Determine the (x, y) coordinate at the center of the cell enclosing the given text.  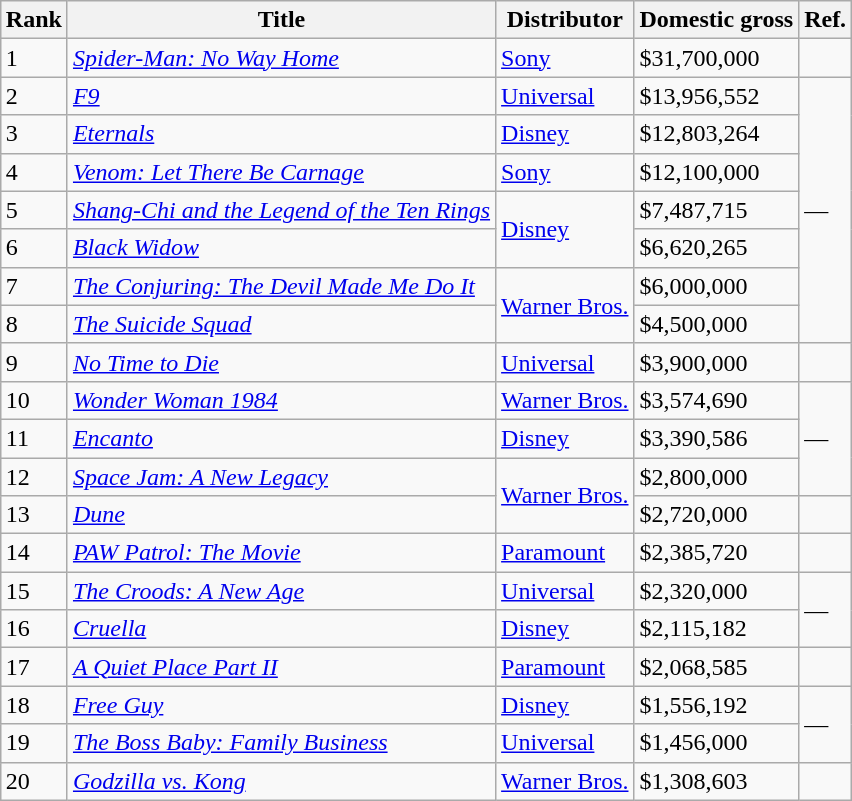
$3,900,000 (716, 362)
Spider-Man: No Way Home (281, 58)
Free Guy (281, 705)
The Conjuring: The Devil Made Me Do It (281, 286)
The Croods: A New Age (281, 591)
$1,456,000 (716, 743)
$2,068,585 (716, 667)
$2,115,182 (716, 629)
$1,556,192 (716, 705)
$12,100,000 (716, 172)
$6,000,000 (716, 286)
14 (34, 553)
Eternals (281, 134)
$6,620,265 (716, 248)
17 (34, 667)
2 (34, 96)
1 (34, 58)
11 (34, 438)
16 (34, 629)
No Time to Die (281, 362)
12 (34, 477)
A Quiet Place Part II (281, 667)
Rank (34, 20)
7 (34, 286)
$3,574,690 (716, 400)
$31,700,000 (716, 58)
$12,803,264 (716, 134)
Domestic gross (716, 20)
Ref. (826, 20)
The Suicide Squad (281, 324)
18 (34, 705)
19 (34, 743)
$2,385,720 (716, 553)
PAW Patrol: The Movie (281, 553)
10 (34, 400)
Black Widow (281, 248)
$2,320,000 (716, 591)
Space Jam: A New Legacy (281, 477)
9 (34, 362)
13 (34, 515)
15 (34, 591)
4 (34, 172)
Dune (281, 515)
Godzilla vs. Kong (281, 781)
Title (281, 20)
$4,500,000 (716, 324)
$2,720,000 (716, 515)
The Boss Baby: Family Business (281, 743)
$7,487,715 (716, 210)
Encanto (281, 438)
8 (34, 324)
Distributor (565, 20)
Venom: Let There Be Carnage (281, 172)
$13,956,552 (716, 96)
Cruella (281, 629)
F9 (281, 96)
$1,308,603 (716, 781)
3 (34, 134)
Shang-Chi and the Legend of the Ten Rings (281, 210)
6 (34, 248)
$2,800,000 (716, 477)
5 (34, 210)
Wonder Woman 1984 (281, 400)
$3,390,586 (716, 438)
20 (34, 781)
